Capture the cell that displays the provided text and extract its [x, y] central coordinate. 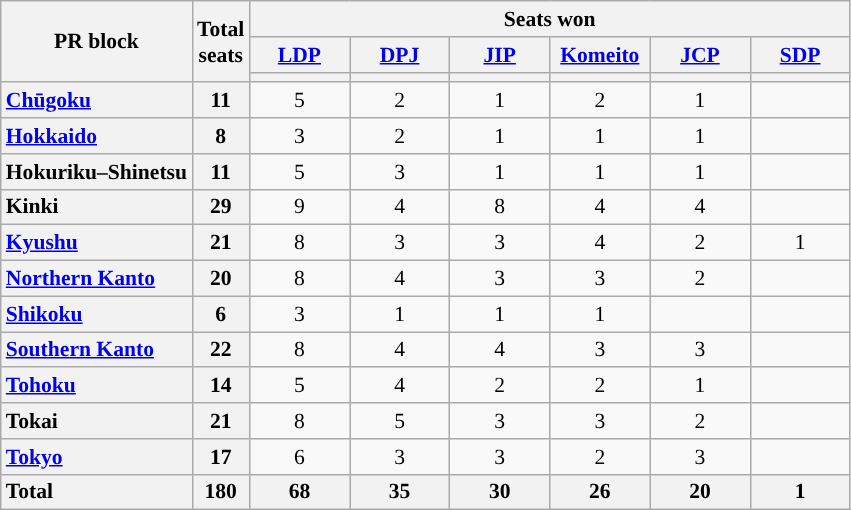
22 [220, 350]
30 [500, 492]
Total [96, 492]
Tohoku [96, 386]
LDP [299, 55]
Tokyo [96, 457]
Komeito [600, 55]
Totalseats [220, 42]
68 [299, 492]
JIP [500, 55]
17 [220, 457]
26 [600, 492]
Kyushu [96, 243]
Shikoku [96, 314]
Kinki [96, 207]
Hokuriku–Shinetsu [96, 172]
180 [220, 492]
Chūgoku [96, 101]
14 [220, 386]
Northern Kanto [96, 279]
Southern Kanto [96, 350]
PR block [96, 42]
DPJ [400, 55]
35 [400, 492]
Hokkaido [96, 136]
SDP [800, 55]
Tokai [96, 421]
Seats won [550, 19]
JCP [700, 55]
9 [299, 207]
29 [220, 207]
